Find where the given text appears and provide that cell's center as (x, y) coordinate. 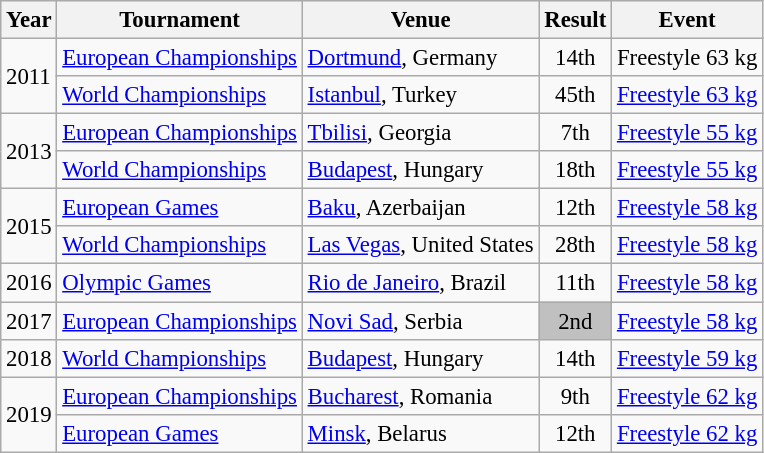
Freestyle 59 kg (688, 358)
2016 (29, 283)
7th (576, 133)
Venue (420, 20)
Event (688, 20)
2017 (29, 321)
2013 (29, 152)
9th (576, 396)
28th (576, 245)
Bucharest, Romania (420, 396)
2nd (576, 321)
Tournament (180, 20)
Rio de Janeiro, Brazil (420, 283)
2018 (29, 358)
45th (576, 95)
Baku, Azerbaijan (420, 208)
2019 (29, 414)
Tbilisi, Georgia (420, 133)
Istanbul, Turkey (420, 95)
11th (576, 283)
Las Vegas, United States (420, 245)
Result (576, 20)
Year (29, 20)
2011 (29, 76)
Olympic Games (180, 283)
Minsk, Belarus (420, 433)
18th (576, 170)
Novi Sad, Serbia (420, 321)
Dortmund, Germany (420, 58)
2015 (29, 226)
